Extract the [X, Y] coordinate from the center of the cell holding the provided text.  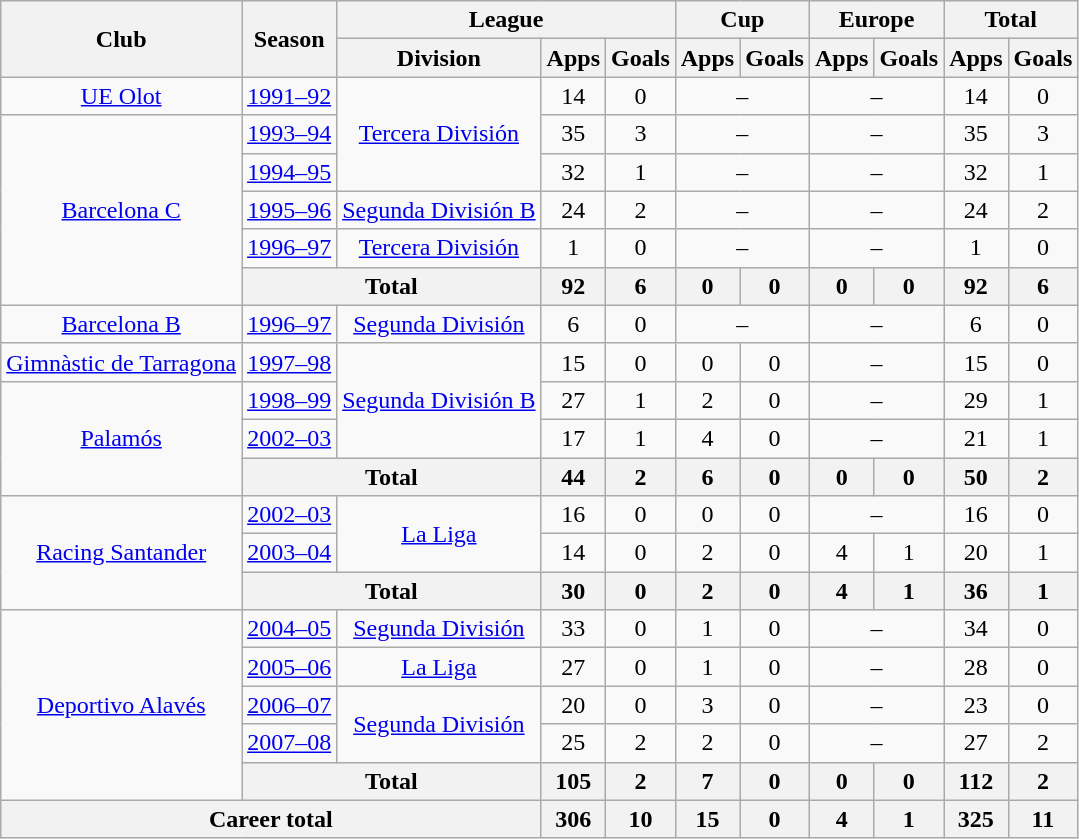
Palamós [122, 438]
30 [573, 591]
Career total [271, 819]
306 [573, 819]
112 [976, 781]
28 [976, 667]
Barcelona C [122, 210]
Deportivo Alavés [122, 705]
17 [573, 438]
2004–05 [290, 629]
29 [976, 400]
UE Olot [122, 96]
7 [707, 781]
1997–98 [290, 362]
10 [641, 819]
1994–95 [290, 172]
2007–08 [290, 743]
Cup [742, 20]
Season [290, 39]
2006–07 [290, 705]
1991–92 [290, 96]
Barcelona B [122, 324]
League [506, 20]
325 [976, 819]
23 [976, 705]
Europe [876, 20]
21 [976, 438]
Division [439, 58]
36 [976, 591]
50 [976, 477]
33 [573, 629]
1998–99 [290, 400]
2003–04 [290, 553]
2005–06 [290, 667]
1995–96 [290, 210]
Gimnàstic de Tarragona [122, 362]
44 [573, 477]
105 [573, 781]
Club [122, 39]
11 [1043, 819]
Racing Santander [122, 553]
25 [573, 743]
34 [976, 629]
1993–94 [290, 134]
